Extract the [x, y] coordinate from the center of the cell holding the provided text.  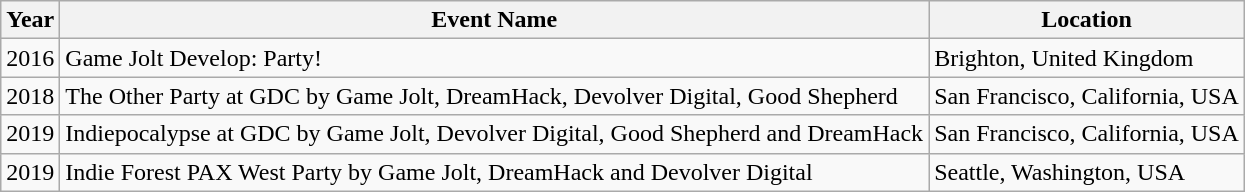
2016 [30, 58]
Brighton, United Kingdom [1087, 58]
Location [1087, 20]
Seattle, Washington, USA [1087, 172]
The Other Party at GDC by Game Jolt, DreamHack, Devolver Digital, Good Shepherd [494, 96]
Event Name [494, 20]
2018 [30, 96]
Year [30, 20]
Indiepocalypse at GDC by Game Jolt, Devolver Digital, Good Shepherd and DreamHack [494, 134]
Game Jolt Develop: Party! [494, 58]
Indie Forest PAX West Party by Game Jolt, DreamHack and Devolver Digital [494, 172]
